Return (X, Y) of the center of cell containing provided text 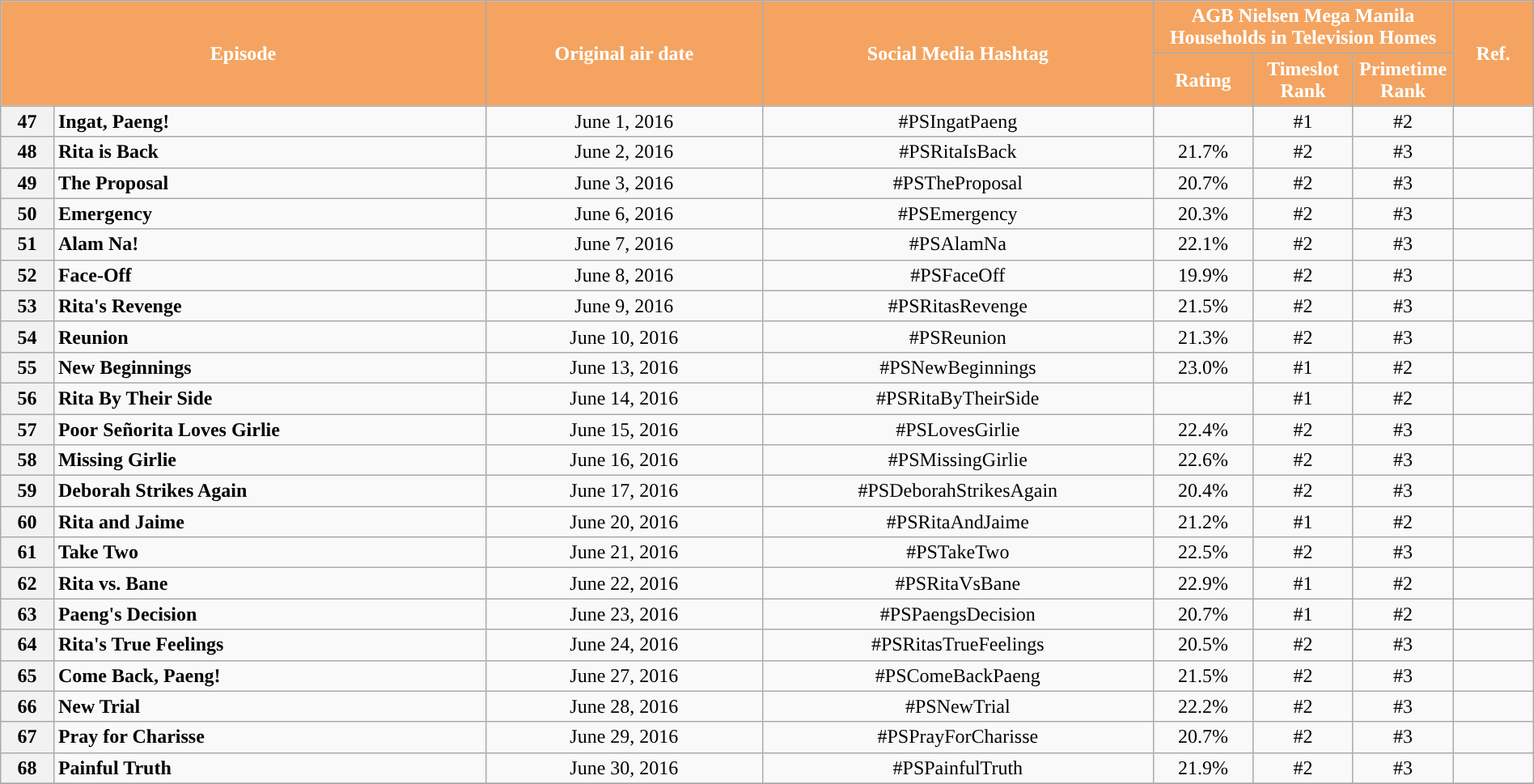
#PSMissingGirlie (958, 460)
20.4% (1203, 491)
#PSPrayForCharisse (958, 737)
22.9% (1203, 583)
52 (28, 275)
Original air date (624, 53)
June 20, 2016 (624, 522)
Timeslot Rank (1303, 79)
June 7, 2016 (624, 244)
23.0% (1203, 367)
Rita By Their Side (269, 398)
Ref. (1494, 53)
Rita's Revenge (269, 306)
21.3% (1203, 337)
#PSFaceOff (958, 275)
22.2% (1203, 706)
20.5% (1203, 645)
#PSRitasTrueFeelings (958, 645)
New Trial (269, 706)
Missing Girlie (269, 460)
68 (28, 768)
Rita's True Feelings (269, 645)
June 10, 2016 (624, 337)
21.7% (1203, 152)
June 14, 2016 (624, 398)
65 (28, 676)
#PSComeBackPaeng (958, 676)
22.5% (1203, 553)
June 8, 2016 (624, 275)
20.3% (1203, 214)
53 (28, 306)
22.1% (1203, 244)
#PSEmergency (958, 214)
June 15, 2016 (624, 430)
June 30, 2016 (624, 768)
19.9% (1203, 275)
New Beginnings (269, 367)
#PSPaengsDecision (958, 614)
#PSTheProposal (958, 183)
22.4% (1203, 430)
47 (28, 121)
#PSRitaByTheirSide (958, 398)
50 (28, 214)
Take Two (269, 553)
62 (28, 583)
Emergency (269, 214)
63 (28, 614)
48 (28, 152)
June 17, 2016 (624, 491)
Episode (244, 53)
June 16, 2016 (624, 460)
Reunion (269, 337)
#PSIngatPaeng (958, 121)
June 3, 2016 (624, 183)
June 27, 2016 (624, 676)
June 2, 2016 (624, 152)
Alam Na! (269, 244)
55 (28, 367)
21.2% (1203, 522)
51 (28, 244)
June 21, 2016 (624, 553)
The Proposal (269, 183)
AGB Nielsen Mega Manila Households in Television Homes (1303, 28)
June 29, 2016 (624, 737)
June 23, 2016 (624, 614)
June 9, 2016 (624, 306)
59 (28, 491)
56 (28, 398)
#PSPainfulTruth (958, 768)
June 6, 2016 (624, 214)
#PSDeborahStrikesAgain (958, 491)
66 (28, 706)
22.6% (1203, 460)
Pray for Charisse (269, 737)
June 1, 2016 (624, 121)
Painful Truth (269, 768)
58 (28, 460)
#PSNewBeginnings (958, 367)
June 28, 2016 (624, 706)
#PSLovesGirlie (958, 430)
#PSRitaVsBane (958, 583)
21.9% (1203, 768)
June 13, 2016 (624, 367)
67 (28, 737)
Social Media Hashtag (958, 53)
Rita and Jaime (269, 522)
49 (28, 183)
#PSReunion (958, 337)
Primetime Rank (1403, 79)
Come Back, Paeng! (269, 676)
#PSRitaAndJaime (958, 522)
Deborah Strikes Again (269, 491)
Paeng's Decision (269, 614)
#PSRitaIsBack (958, 152)
Rating (1203, 79)
#PSTakeTwo (958, 553)
#PSAlamNa (958, 244)
#PSRitasRevenge (958, 306)
61 (28, 553)
Face-Off (269, 275)
60 (28, 522)
Ingat, Paeng! (269, 121)
#PSNewTrial (958, 706)
June 22, 2016 (624, 583)
Rita is Back (269, 152)
June 24, 2016 (624, 645)
Poor Señorita Loves Girlie (269, 430)
54 (28, 337)
64 (28, 645)
Rita vs. Bane (269, 583)
57 (28, 430)
